For the text-containing cell, return its midpoint in [X, Y] coordinate format. 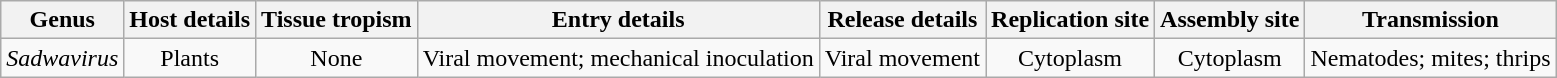
Plants [190, 58]
Viral movement; mechanical inoculation [618, 58]
Tissue tropism [337, 20]
Entry details [618, 20]
Genus [62, 20]
None [337, 58]
Sadwavirus [62, 58]
Nematodes; mites; thrips [1430, 58]
Host details [190, 20]
Viral movement [902, 58]
Release details [902, 20]
Replication site [1070, 20]
Assembly site [1230, 20]
Transmission [1430, 20]
